Return (x, y) of the center of cell containing provided text 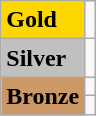
Gold (43, 20)
Bronze (43, 96)
Silver (43, 58)
